Determine the [x, y] coordinate at the center of the cell enclosing the given text.  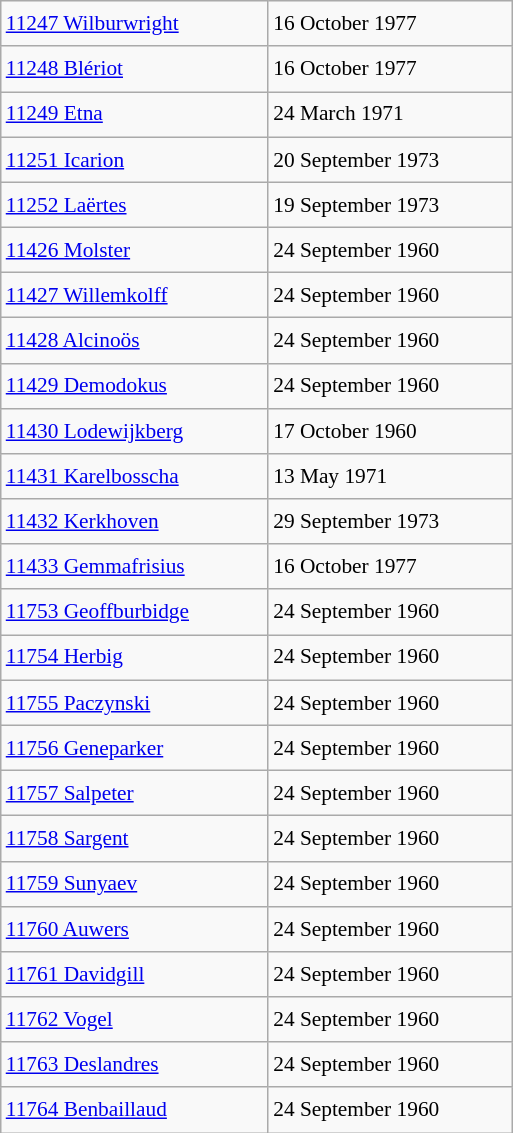
11433 Gemmafrisius [134, 566]
29 September 1973 [390, 522]
11432 Kerkhoven [134, 522]
11248 Blériot [134, 68]
20 September 1973 [390, 160]
11760 Auwers [134, 928]
11428 Alcinoös [134, 340]
13 May 1971 [390, 476]
24 March 1971 [390, 114]
11764 Benbaillaud [134, 1110]
11761 Davidgill [134, 974]
11759 Sunyaev [134, 884]
11252 Laërtes [134, 204]
11249 Etna [134, 114]
11763 Deslandres [134, 1064]
11754 Herbig [134, 658]
17 October 1960 [390, 430]
11753 Geoffburbidge [134, 612]
11758 Sargent [134, 838]
11762 Vogel [134, 1020]
11426 Molster [134, 250]
11431 Karelbosscha [134, 476]
11757 Salpeter [134, 792]
11251 Icarion [134, 160]
19 September 1973 [390, 204]
11755 Paczynski [134, 702]
11427 Willemkolff [134, 296]
11756 Geneparker [134, 748]
11429 Demodokus [134, 386]
11247 Wilburwright [134, 24]
11430 Lodewijkberg [134, 430]
